Provide the [x, y] coordinate of the cell's center where the given text is located.  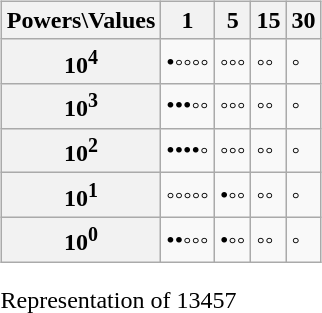
103 [81, 106]
•••◦◦ [188, 106]
◦◦◦◦◦ [188, 196]
••◦◦◦ [188, 240]
1 [188, 20]
30 [304, 20]
•◦◦◦◦ [188, 62]
104 [81, 62]
101 [81, 196]
100 [81, 240]
••••◦ [188, 150]
5 [232, 20]
15 [268, 20]
Powers\Values [81, 20]
102 [81, 150]
